For the text-containing cell, return its midpoint in (x, y) coordinate format. 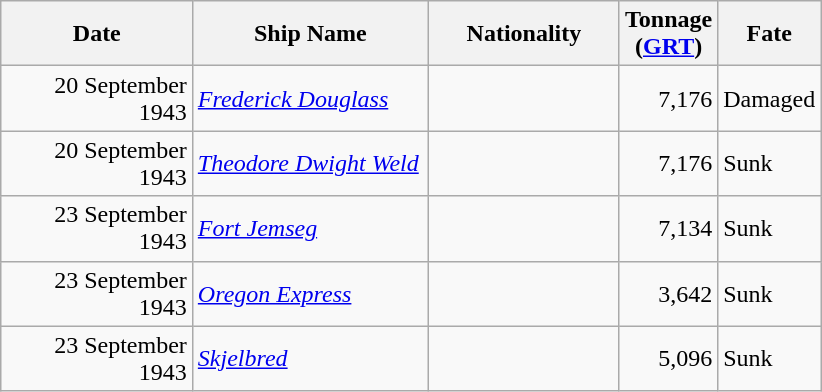
Tonnage(GRT) (668, 34)
3,642 (668, 294)
Ship Name (310, 34)
Nationality (524, 34)
Fort Jemseg (310, 228)
Oregon Express (310, 294)
7,134 (668, 228)
Skjelbred (310, 358)
Date (96, 34)
5,096 (668, 358)
Damaged (770, 98)
Fate (770, 34)
Theodore Dwight Weld (310, 164)
Frederick Douglass (310, 98)
